Detect which cell encompasses the target text, then output its [x, y] center coordinate. 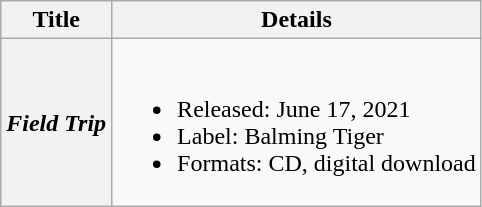
Details [297, 20]
Released: June 17, 2021Label: Balming TigerFormats: CD, digital download [297, 122]
Title [56, 20]
Field Trip [56, 122]
